Detect which cell encompasses the target text, then output its [x, y] center coordinate. 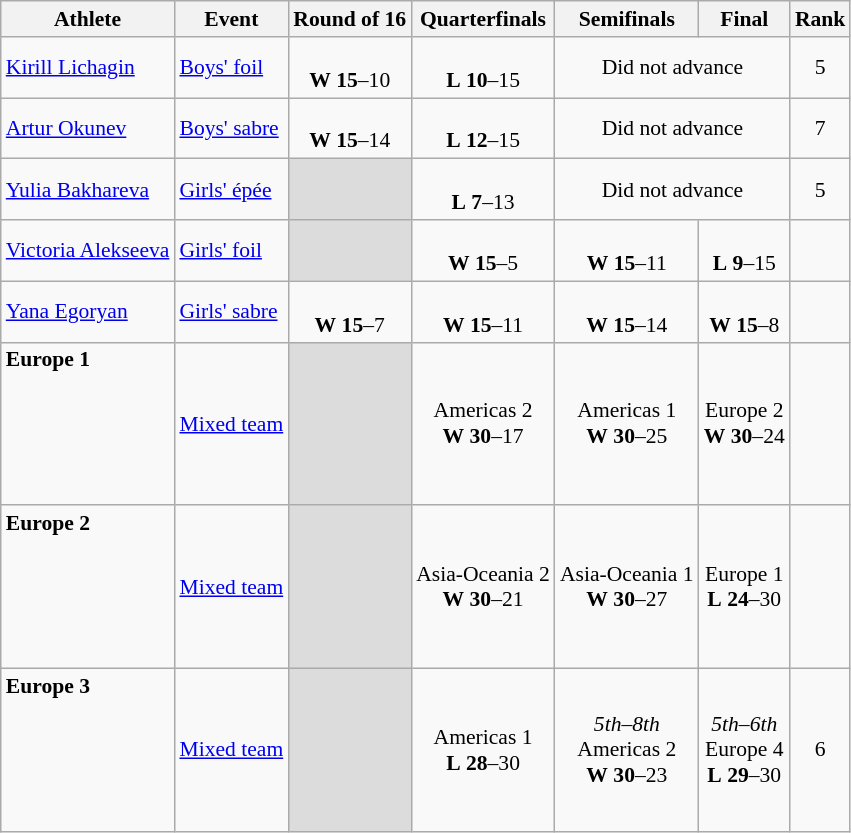
Girls' sabre [231, 312]
5th–6thEurope 4 L 29–30 [744, 750]
Artur Okunev [88, 128]
Final [744, 19]
Round of 16 [350, 19]
Asia-Oceania 2 W 30–21 [483, 588]
6 [820, 750]
Boys' sabre [231, 128]
Victoria Alekseeva [88, 250]
Kirill Lichagin [88, 68]
Europe 2 W 30–24 [744, 424]
W 15–5 [483, 250]
7 [820, 128]
L 7–13 [483, 190]
Event [231, 19]
W 15–7 [350, 312]
5th–8thAmericas 2 W 30–23 [627, 750]
Yana Egoryan [88, 312]
L 12–15 [483, 128]
Americas 1 W 30–25 [627, 424]
W 15–10 [350, 68]
Americas 1 L 28–30 [483, 750]
Europe 3 [88, 750]
Boys' foil [231, 68]
L 9–15 [744, 250]
Yulia Bakhareva [88, 190]
Americas 2 W 30–17 [483, 424]
W 15–8 [744, 312]
Athlete [88, 19]
Girls' épée [231, 190]
Quarterfinals [483, 19]
Europe 1 L 24–30 [744, 588]
Girls' foil [231, 250]
Semifinals [627, 19]
Rank [820, 19]
Europe 1 [88, 424]
L 10–15 [483, 68]
Asia-Oceania 1 W 30–27 [627, 588]
Europe 2 [88, 588]
